Determine the (x, y) coordinate at the center of the cell enclosing the given text.  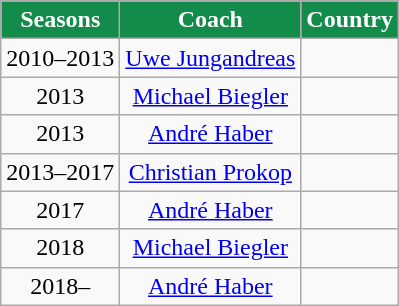
2018– (60, 286)
Country (350, 20)
2018 (60, 248)
Seasons (60, 20)
Christian Prokop (210, 172)
2010–2013 (60, 58)
Uwe Jungandreas (210, 58)
2013–2017 (60, 172)
2017 (60, 210)
Coach (210, 20)
